Extract the [X, Y] coordinate from the center of the cell holding the provided text.  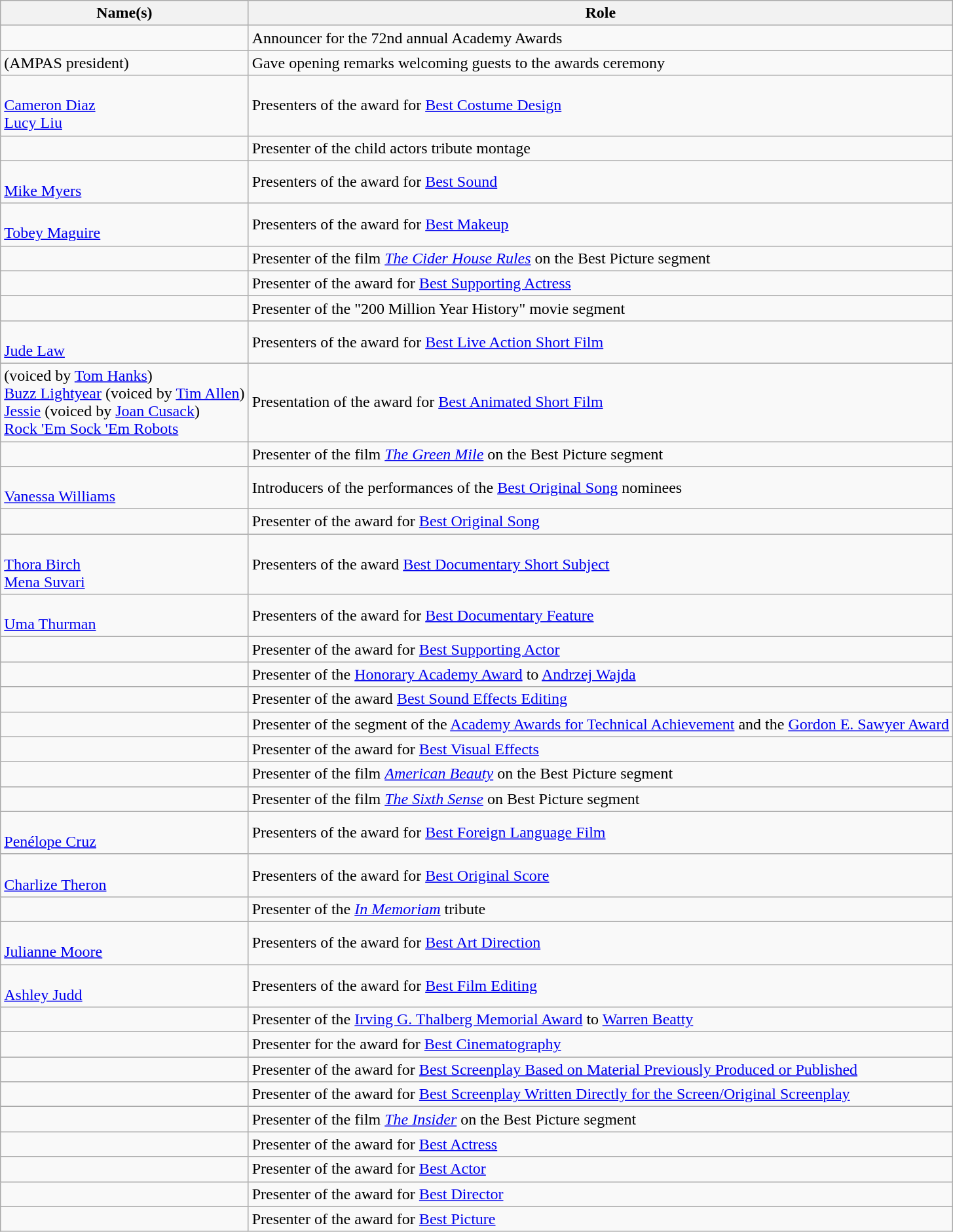
Presenter of the award for Best Visual Effects [601, 749]
Presenters of the award for Best Film Editing [601, 986]
Presenters of the award for Best Foreign Language Film [601, 832]
Presenter of the award for Best Screenplay Written Directly for the Screen/Original Screenplay [601, 1094]
Presenter of the award for Best Original Song [601, 522]
Presenter of the child actors tribute montage [601, 148]
Presenter of the film American Beauty on the Best Picture segment [601, 774]
Presenters of the award for Best Sound [601, 182]
Charlize Theron [124, 876]
Role [601, 13]
Presenter of the Honorary Academy Award to Andrzej Wajda [601, 674]
Presenter of the award Best Sound Effects Editing [601, 699]
Presenter of the award for Best Director [601, 1194]
Presenters of the award for Best Documentary Feature [601, 616]
Ashley Judd [124, 986]
Introducers of the performances of the Best Original Song nominees [601, 488]
Presenter of the film The Green Mile on the Best Picture segment [601, 454]
Presenter of the segment of the Academy Awards for Technical Achievement and the Gordon E. Sawyer Award [601, 724]
Presenter of the film The Sixth Sense on Best Picture segment [601, 799]
Mike Myers [124, 182]
Presenter of the film The Insider on the Best Picture segment [601, 1119]
Thora BirchMena Suvari [124, 564]
Presenter of the "200 Million Year History" movie segment [601, 308]
Presenter of the award for Best Actress [601, 1144]
Vanessa Williams [124, 488]
Presenter of the award for Best Supporting Actress [601, 283]
Presenters of the award for Best Makeup [601, 224]
Presenter of the award for Best Screenplay Based on Material Previously Produced or Published [601, 1069]
Announcer for the 72nd annual Academy Awards [601, 38]
Presenter for the award for Best Cinematography [601, 1045]
Presenter of the award for Best Actor [601, 1169]
Tobey Maguire [124, 224]
Name(s) [124, 13]
Cameron DiazLucy Liu [124, 106]
(voiced by Tom Hanks)Buzz Lightyear (voiced by Tim Allen)Jessie (voiced by Joan Cusack)Rock 'Em Sock 'Em Robots [124, 402]
Presenter of the award for Best Picture [601, 1219]
Presentation of the award for Best Animated Short Film [601, 402]
Penélope Cruz [124, 832]
Presenter of the award for Best Supporting Actor [601, 649]
Jude Law [124, 342]
Julianne Moore [124, 942]
Presenter of the In Memoriam tribute [601, 909]
Presenters of the award Best Documentary Short Subject [601, 564]
Presenters of the award for Best Original Score [601, 876]
Uma Thurman [124, 616]
Presenter of the film The Cider House Rules on the Best Picture segment [601, 258]
Presenter of the Irving G. Thalberg Memorial Award to Warren Beatty [601, 1020]
Presenters of the award for Best Art Direction [601, 942]
Presenters of the award for Best Live Action Short Film [601, 342]
Presenters of the award for Best Costume Design [601, 106]
(AMPAS president) [124, 63]
Gave opening remarks welcoming guests to the awards ceremony [601, 63]
